Capture the cell that displays the provided text and extract its [X, Y] central coordinate. 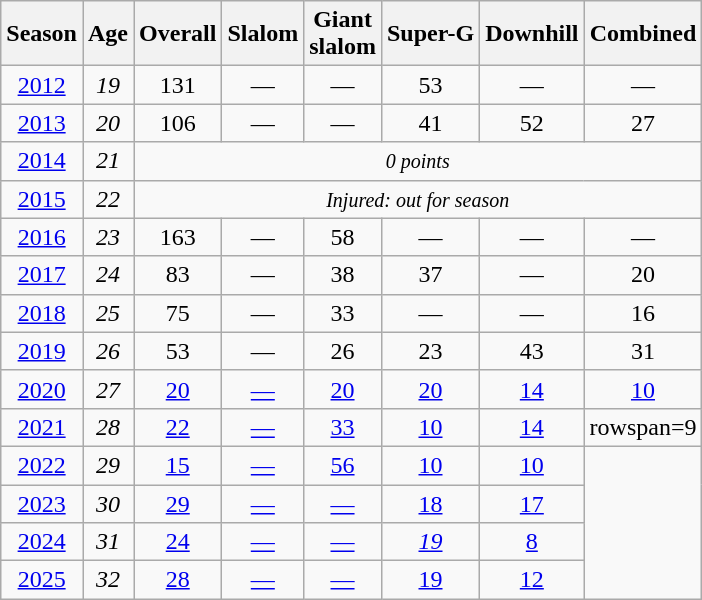
2013 [42, 123]
Overall [178, 34]
2022 [42, 465]
2020 [42, 389]
2017 [42, 275]
16 [643, 313]
2015 [42, 199]
2016 [42, 237]
2024 [42, 542]
30 [108, 503]
52 [532, 123]
Injured: out for season [418, 199]
Age [108, 34]
25 [108, 313]
75 [178, 313]
Super-G [430, 34]
21 [108, 161]
0 points [418, 161]
43 [532, 351]
18 [430, 503]
2018 [42, 313]
15 [178, 465]
12 [532, 580]
106 [178, 123]
83 [178, 275]
41 [430, 123]
2023 [42, 503]
2019 [42, 351]
32 [108, 580]
2021 [42, 427]
2012 [42, 85]
56 [343, 465]
37 [430, 275]
Slalom [263, 34]
Giantslalom [343, 34]
163 [178, 237]
2025 [42, 580]
2014 [42, 161]
Season [42, 34]
Combined [643, 34]
38 [343, 275]
131 [178, 85]
17 [532, 503]
rowspan=9 [643, 427]
Downhill [532, 34]
8 [532, 542]
58 [343, 237]
